Capture the cell that displays the provided text and extract its [X, Y] central coordinate. 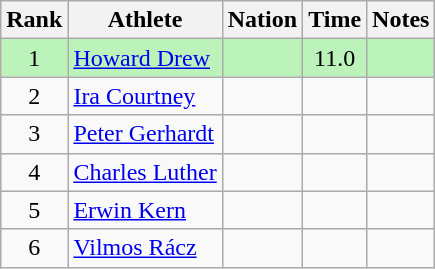
Rank [34, 20]
Charles Luther [145, 172]
Ira Courtney [145, 96]
Howard Drew [145, 58]
5 [34, 210]
2 [34, 96]
Nation [262, 20]
1 [34, 58]
11.0 [335, 58]
6 [34, 248]
4 [34, 172]
Athlete [145, 20]
Erwin Kern [145, 210]
Peter Gerhardt [145, 134]
Time [335, 20]
3 [34, 134]
Vilmos Rácz [145, 248]
Notes [401, 20]
